Pinpoint the cell where the given text exists, returning its [X, Y] midpoint coordinate. 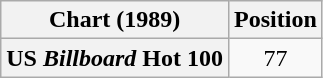
77 [276, 58]
Chart (1989) [115, 20]
US Billboard Hot 100 [115, 58]
Position [276, 20]
